Provide the [x, y] coordinate of the cell's center where the given text is located.  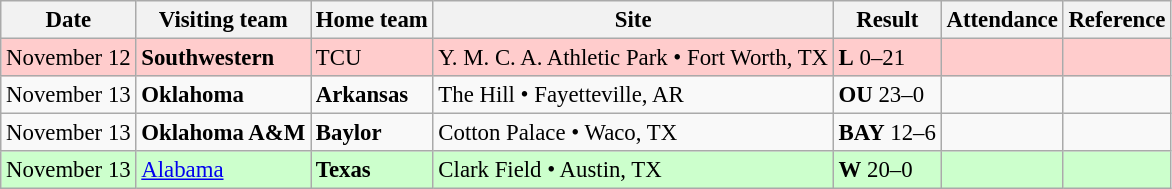
Alabama [224, 170]
Cotton Palace • Waco, TX [633, 133]
November 12 [68, 58]
Result [887, 20]
Oklahoma A&M [224, 133]
Arkansas [372, 95]
BAY 12–6 [887, 133]
Baylor [372, 133]
Visiting team [224, 20]
Attendance [1002, 20]
TCU [372, 58]
Y. M. C. A. Athletic Park • Fort Worth, TX [633, 58]
W 20–0 [887, 170]
OU 23–0 [887, 95]
Site [633, 20]
Home team [372, 20]
Oklahoma [224, 95]
Clark Field • Austin, TX [633, 170]
The Hill • Fayetteville, AR [633, 95]
Date [68, 20]
Reference [1117, 20]
L 0–21 [887, 58]
Texas [372, 170]
Southwestern [224, 58]
